Output the [X, Y] coordinate of the center of the cell containing the given text.  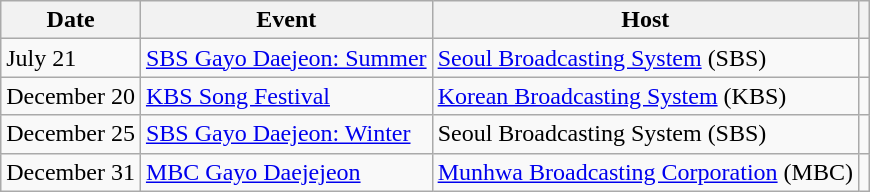
SBS Gayo Daejeon: Summer [286, 58]
Date [71, 20]
December 25 [71, 134]
MBC Gayo Daejejeon [286, 172]
SBS Gayo Daejeon: Winter [286, 134]
December 20 [71, 96]
December 31 [71, 172]
KBS Song Festival [286, 96]
Event [286, 20]
Host [645, 20]
July 21 [71, 58]
Korean Broadcasting System (KBS) [645, 96]
Munhwa Broadcasting Corporation (MBC) [645, 172]
